Provide the [X, Y] coordinate of the cell's center where the given text is located.  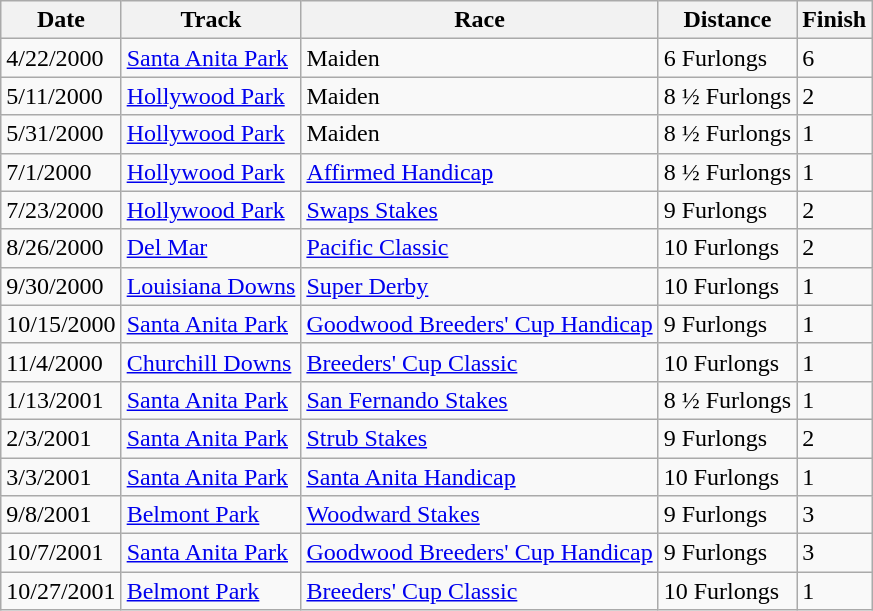
3/3/2001 [61, 477]
4/22/2000 [61, 58]
Affirmed Handicap [480, 172]
Track [211, 20]
Del Mar [211, 248]
Louisiana Downs [211, 286]
5/31/2000 [61, 134]
Churchill Downs [211, 362]
6 Furlongs [727, 58]
San Fernando Stakes [480, 400]
Swaps Stakes [480, 210]
6 [834, 58]
Distance [727, 20]
8/26/2000 [61, 248]
7/23/2000 [61, 210]
10/7/2001 [61, 553]
5/11/2000 [61, 96]
Race [480, 20]
7/1/2000 [61, 172]
Date [61, 20]
Super Derby [480, 286]
9/30/2000 [61, 286]
Woodward Stakes [480, 515]
Santa Anita Handicap [480, 477]
Pacific Classic [480, 248]
Finish [834, 20]
Strub Stakes [480, 438]
2/3/2001 [61, 438]
9/8/2001 [61, 515]
1/13/2001 [61, 400]
10/27/2001 [61, 591]
10/15/2000 [61, 324]
11/4/2000 [61, 362]
